Detect which cell encompasses the target text, then output its [x, y] center coordinate. 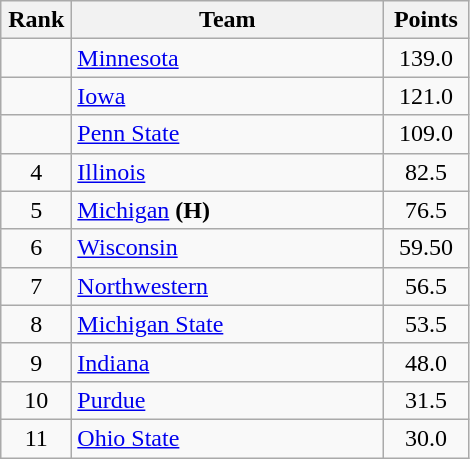
10 [36, 400]
59.50 [426, 248]
Points [426, 20]
56.5 [426, 286]
Team [228, 20]
Minnesota [228, 58]
53.5 [426, 324]
30.0 [426, 438]
6 [36, 248]
109.0 [426, 134]
9 [36, 362]
Michigan State [228, 324]
76.5 [426, 210]
82.5 [426, 172]
8 [36, 324]
Northwestern [228, 286]
Purdue [228, 400]
31.5 [426, 400]
5 [36, 210]
Rank [36, 20]
7 [36, 286]
139.0 [426, 58]
Penn State [228, 134]
4 [36, 172]
Iowa [228, 96]
Illinois [228, 172]
11 [36, 438]
Michigan (H) [228, 210]
Ohio State [228, 438]
Indiana [228, 362]
Wisconsin [228, 248]
48.0 [426, 362]
121.0 [426, 96]
